Provide the (X, Y) coordinate of the cell's center where the given text is located.  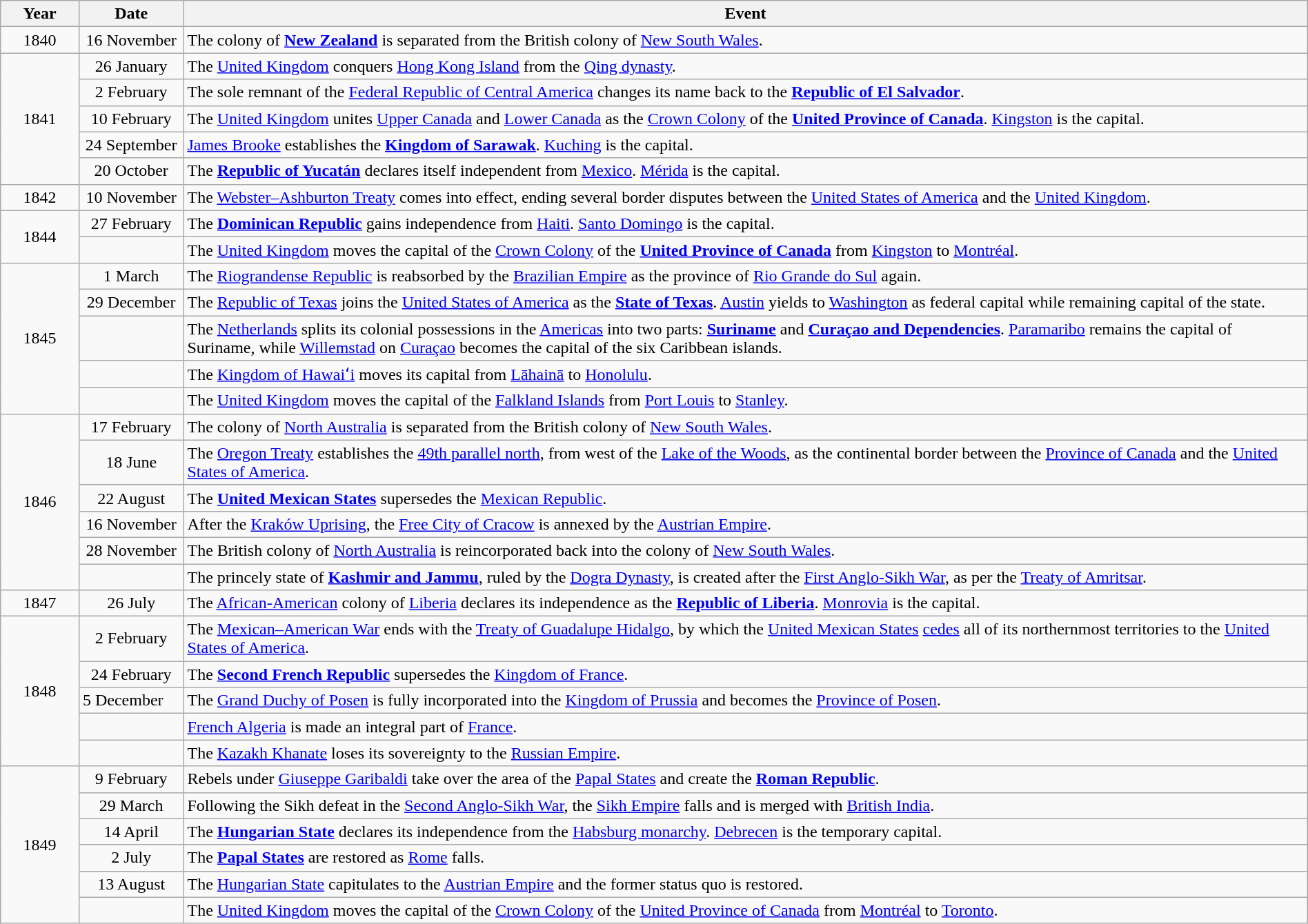
22 August (131, 498)
The princely state of Kashmir and Jammu, ruled by the Dogra Dynasty, is created after the First Anglo-Sikh War, as per the Treaty of Amritsar. (745, 577)
The Dominican Republic gains independence from Haiti. Santo Domingo is the capital. (745, 223)
The Kazakh Khanate loses its sovereignty to the Russian Empire. (745, 753)
24 September (131, 145)
The Republic of Yucatán declares itself independent from Mexico. Mérida is the capital. (745, 171)
The United Kingdom moves the capital of the Falkland Islands from Port Louis to Stanley. (745, 401)
The United Kingdom moves the capital of the Crown Colony of the United Province of Canada from Kingston to Montréal. (745, 250)
1847 (40, 603)
2 July (131, 858)
The Webster–Ashburton Treaty comes into effect, ending several border disputes between the United States of America and the United Kingdom. (745, 197)
James Brooke establishes the Kingdom of Sarawak. Kuching is the capital. (745, 145)
1842 (40, 197)
Year (40, 14)
Event (745, 14)
The United Kingdom conquers Hong Kong Island from the Qing dynasty. (745, 66)
29 March (131, 805)
1846 (40, 502)
26 July (131, 603)
5 December (131, 701)
The Riograndense Republic is reabsorbed by the Brazilian Empire as the province of Rio Grande do Sul again. (745, 276)
The colony of North Australia is separated from the British colony of New South Wales. (745, 427)
27 February (131, 223)
The colony of New Zealand is separated from the British colony of New South Wales. (745, 40)
The Papal States are restored as Rome falls. (745, 858)
Date (131, 14)
The Hungarian State declares its independence from the Habsburg monarchy. Debrecen is the temporary capital. (745, 832)
10 November (131, 197)
10 February (131, 119)
20 October (131, 171)
17 February (131, 427)
1841 (40, 119)
14 April (131, 832)
After the Kraków Uprising, the Free City of Cracow is annexed by the Austrian Empire. (745, 524)
1844 (40, 237)
The United Kingdom unites Upper Canada and Lower Canada as the Crown Colony of the United Province of Canada. Kingston is the capital. (745, 119)
French Algeria is made an integral part of France. (745, 727)
18 June (131, 462)
13 August (131, 884)
The British colony of North Australia is reincorporated back into the colony of New South Wales. (745, 550)
29 December (131, 302)
The Hungarian State capitulates to the Austrian Empire and the former status quo is restored. (745, 884)
The United Kingdom moves the capital of the Crown Colony of the United Province of Canada from Montréal to Toronto. (745, 910)
1845 (40, 338)
1849 (40, 845)
The Grand Duchy of Posen is fully incorporated into the Kingdom of Prussia and becomes the Province of Posen. (745, 701)
24 February (131, 674)
1 March (131, 276)
9 February (131, 779)
Following the Sikh defeat in the Second Anglo-Sikh War, the Sikh Empire falls and is merged with British India. (745, 805)
The sole remnant of the Federal Republic of Central America changes its name back to the Republic of El Salvador. (745, 92)
The Second French Republic supersedes the Kingdom of France. (745, 674)
Rebels under Giuseppe Garibaldi take over the area of the Papal States and create the Roman Republic. (745, 779)
The African-American colony of Liberia declares its independence as the Republic of Liberia. Monrovia is the capital. (745, 603)
26 January (131, 66)
The Kingdom of Hawaiʻi moves its capital from Lāhainā to Honolulu. (745, 374)
1848 (40, 691)
The United Mexican States supersedes the Mexican Republic. (745, 498)
28 November (131, 550)
1840 (40, 40)
